Extract the [x, y] coordinate from the center of the cell holding the provided text.  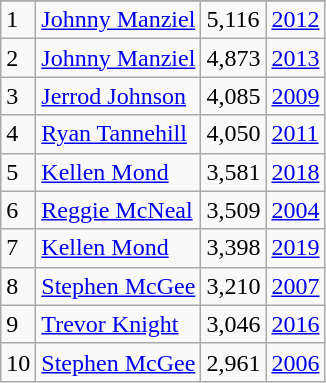
1 [18, 20]
2013 [296, 58]
4,085 [234, 96]
9 [18, 324]
2009 [296, 96]
3,210 [234, 286]
2004 [296, 210]
3,398 [234, 248]
Ryan Tannehill [118, 134]
5 [18, 172]
3,509 [234, 210]
2012 [296, 20]
3 [18, 96]
6 [18, 210]
2 [18, 58]
8 [18, 286]
3,581 [234, 172]
4,873 [234, 58]
2,961 [234, 362]
7 [18, 248]
2018 [296, 172]
2011 [296, 134]
2016 [296, 324]
Jerrod Johnson [118, 96]
4,050 [234, 134]
Reggie McNeal [118, 210]
2019 [296, 248]
4 [18, 134]
10 [18, 362]
5,116 [234, 20]
2007 [296, 286]
2006 [296, 362]
Trevor Knight [118, 324]
3,046 [234, 324]
